Find where the given text appears and provide that cell's center as [X, Y] coordinate. 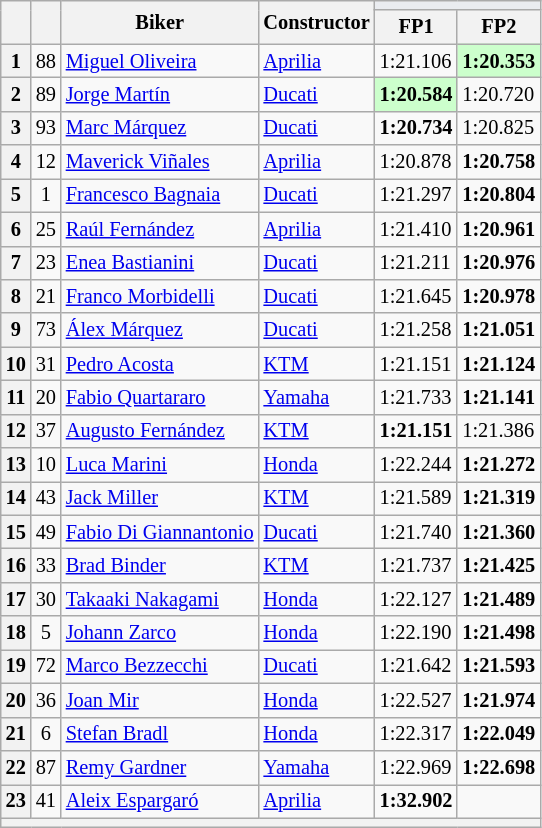
Jack Miller [160, 498]
1:22.190 [416, 633]
1:21.974 [498, 700]
Miguel Oliveira [160, 61]
1:22.049 [498, 734]
1:21.645 [416, 296]
15 [16, 532]
1:21.740 [416, 532]
1:20.978 [498, 296]
1:20.584 [416, 94]
1:21.319 [498, 498]
Brad Binder [160, 565]
1:21.211 [416, 263]
1:21.360 [498, 532]
36 [46, 700]
1:22.244 [416, 465]
Luca Marini [160, 465]
1:21.272 [498, 465]
FP1 [416, 27]
Stefan Bradl [160, 734]
87 [46, 767]
Enea Bastianini [160, 263]
14 [16, 498]
1:20.804 [498, 195]
Maverick Viñales [160, 162]
13 [16, 465]
Aleix Espargaró [160, 801]
Fabio Quartararo [160, 397]
1:20.825 [498, 128]
2 [16, 94]
41 [46, 801]
1:21.258 [416, 330]
1:21.386 [498, 431]
1:21.642 [416, 666]
FP2 [498, 27]
8 [16, 296]
93 [46, 128]
Raúl Fernández [160, 229]
1:22.127 [416, 599]
Pedro Acosta [160, 364]
1:21.589 [416, 498]
1:21.733 [416, 397]
1:20.878 [416, 162]
1:22.317 [416, 734]
72 [46, 666]
88 [46, 61]
1:21.737 [416, 565]
Johann Zarco [160, 633]
1:20.353 [498, 61]
9 [16, 330]
1:21.410 [416, 229]
33 [46, 565]
Biker [160, 22]
1:22.969 [416, 767]
19 [16, 666]
Takaaki Nakagami [160, 599]
1:21.297 [416, 195]
Augusto Fernández [160, 431]
1:21.141 [498, 397]
1:20.961 [498, 229]
Franco Morbidelli [160, 296]
1:22.698 [498, 767]
Marc Márquez [160, 128]
16 [16, 565]
Fabio Di Giannantonio [160, 532]
17 [16, 599]
Álex Márquez [160, 330]
1:20.720 [498, 94]
3 [16, 128]
1:32.902 [416, 801]
Joan Mir [160, 700]
1:20.976 [498, 263]
89 [46, 94]
43 [46, 498]
Constructor [317, 22]
25 [46, 229]
73 [46, 330]
1:21.106 [416, 61]
1:20.758 [498, 162]
1:21.124 [498, 364]
Francesco Bagnaia [160, 195]
Remy Gardner [160, 767]
Jorge Martín [160, 94]
11 [16, 397]
1:21.489 [498, 599]
Marco Bezzecchi [160, 666]
1:22.527 [416, 700]
18 [16, 633]
30 [46, 599]
49 [46, 532]
1:21.498 [498, 633]
1:21.425 [498, 565]
1:21.593 [498, 666]
31 [46, 364]
37 [46, 431]
7 [16, 263]
22 [16, 767]
1:21.051 [498, 330]
4 [16, 162]
1:20.734 [416, 128]
